Locate the cell with the specified text and output its (x, y) center coordinate. 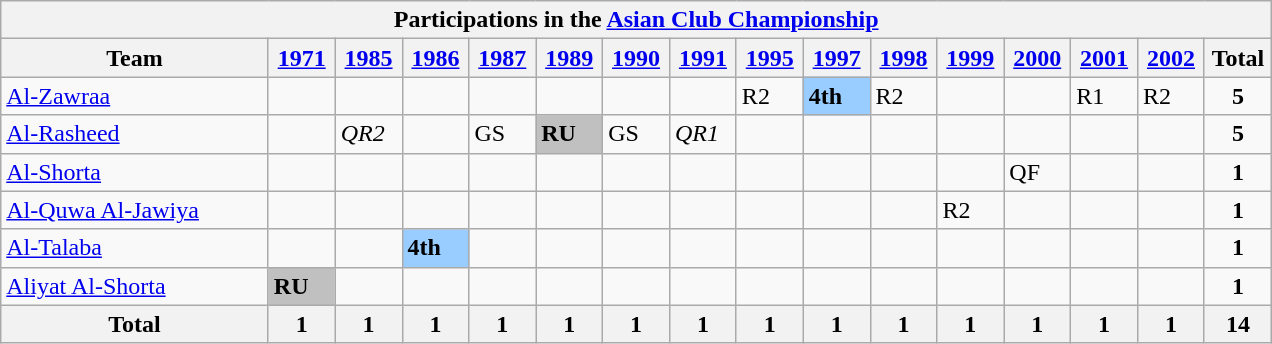
1998 (904, 58)
Al-Zawraa (135, 96)
QR2 (368, 134)
1987 (502, 58)
Al-Shorta (135, 172)
Al-Quwa Al-Jawiya (135, 210)
2001 (1104, 58)
Aliyat Al-Shorta (135, 286)
Al-Rasheed (135, 134)
1971 (302, 58)
QR1 (702, 134)
14 (1238, 324)
1985 (368, 58)
2000 (1038, 58)
R1 (1104, 96)
1990 (636, 58)
1991 (702, 58)
1995 (770, 58)
1999 (970, 58)
1989 (570, 58)
1997 (836, 58)
Participations in the Asian Club Championship (636, 20)
QF (1038, 172)
Team (135, 58)
Al-Talaba (135, 248)
2002 (1172, 58)
1986 (436, 58)
